Scan for the cell matching the given text and deliver its [x, y] coordinate at center. 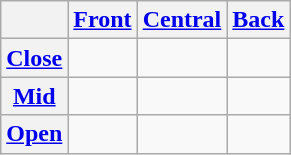
Close [34, 58]
Mid [34, 96]
Central [182, 20]
Open [34, 134]
Back [258, 20]
Front [102, 20]
